Return the (X, Y) coordinate for the center point of the cell that contains the specified text.  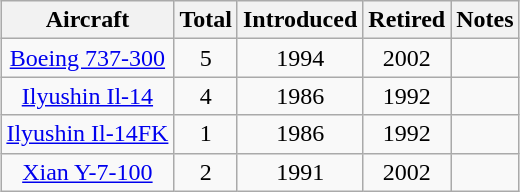
Total (206, 20)
Ilyushin Il-14FK (88, 134)
Retired (407, 20)
2 (206, 172)
5 (206, 58)
Xian Y-7-100 (88, 172)
Notes (485, 20)
1 (206, 134)
Boeing 737-300 (88, 58)
Introduced (300, 20)
1994 (300, 58)
1991 (300, 172)
Ilyushin Il-14 (88, 96)
4 (206, 96)
Aircraft (88, 20)
